Identify which cell holds the provided text, then report its [x, y] central coordinate. 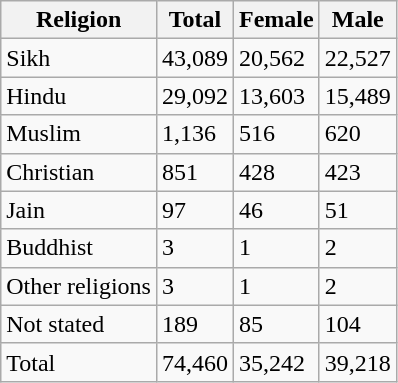
35,242 [277, 362]
Christian [79, 172]
Male [358, 20]
74,460 [194, 362]
Religion [79, 20]
851 [194, 172]
Female [277, 20]
428 [277, 172]
13,603 [277, 96]
1,136 [194, 134]
516 [277, 134]
15,489 [358, 96]
85 [277, 324]
43,089 [194, 58]
189 [194, 324]
51 [358, 210]
Muslim [79, 134]
97 [194, 210]
39,218 [358, 362]
Hindu [79, 96]
20,562 [277, 58]
Other religions [79, 286]
Sikh [79, 58]
620 [358, 134]
46 [277, 210]
104 [358, 324]
Buddhist [79, 248]
22,527 [358, 58]
Not stated [79, 324]
Jain [79, 210]
29,092 [194, 96]
423 [358, 172]
